Extract the (x, y) coordinate from the center of the cell holding the provided text.  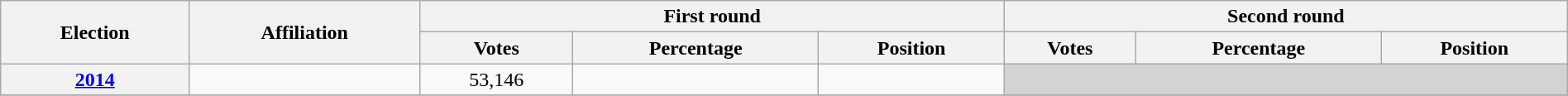
Second round (1287, 17)
Affiliation (304, 32)
2014 (95, 79)
Election (95, 32)
53,146 (496, 79)
First round (713, 17)
